Detect which cell encompasses the target text, then output its (x, y) center coordinate. 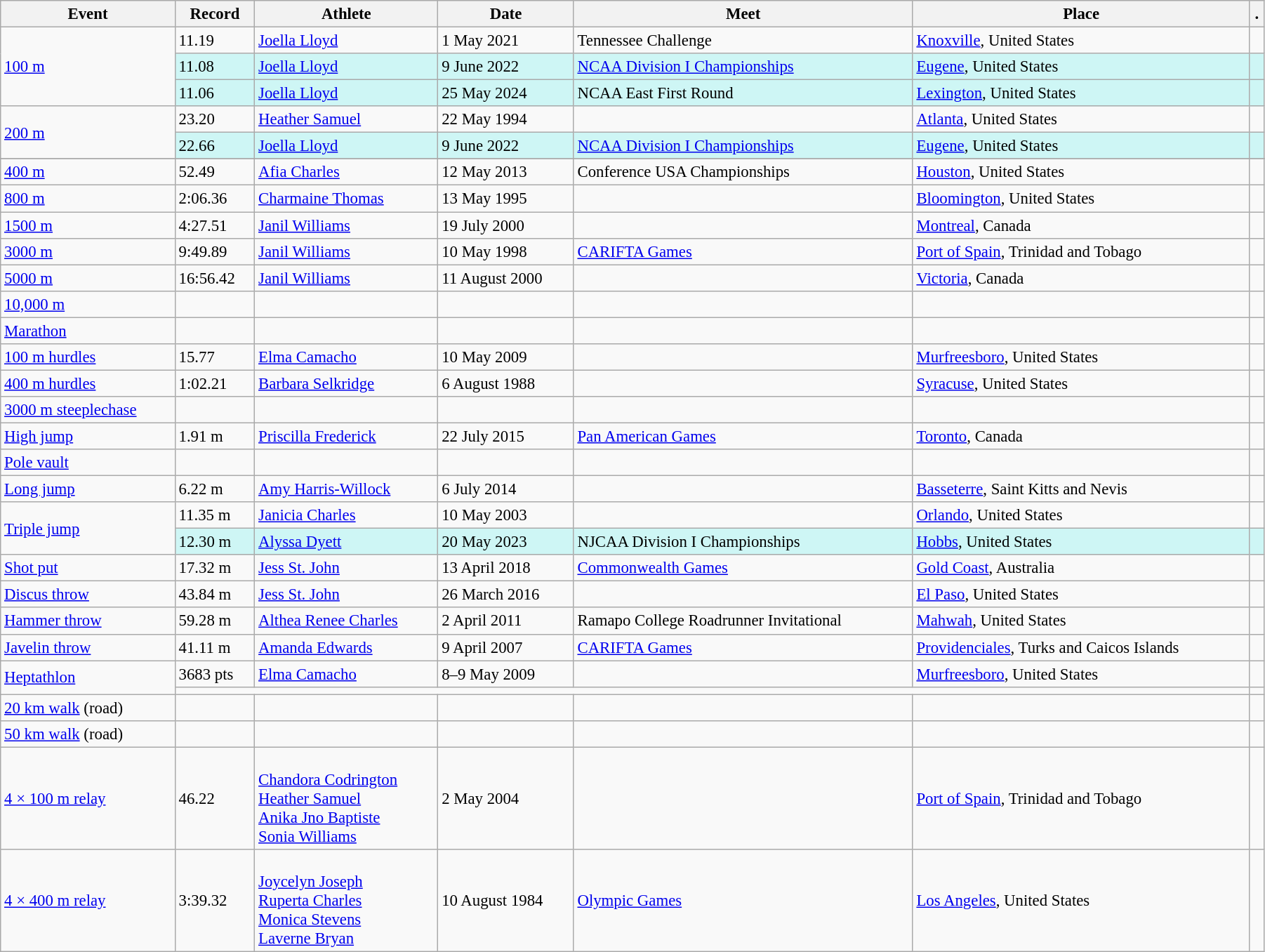
Alyssa Dyett (347, 542)
Amy Harris-Willock (347, 489)
Providenciales, Turks and Caicos Islands (1081, 647)
1.91 m (215, 436)
Hobbs, United States (1081, 542)
11 August 2000 (505, 278)
Javelin throw (88, 647)
4:27.51 (215, 225)
Marathon (88, 331)
800 m (88, 199)
Amanda Edwards (347, 647)
20 km walk (road) (88, 708)
Olympic Games (743, 901)
10 August 1984 (505, 901)
10 May 1998 (505, 251)
2 April 2011 (505, 621)
4 × 100 m relay (88, 798)
Gold Coast, Australia (1081, 568)
El Paso, United States (1081, 595)
400 m (88, 172)
15.77 (215, 357)
8–9 May 2009 (505, 674)
5000 m (88, 278)
17.32 m (215, 568)
9:49.89 (215, 251)
11.08 (215, 67)
Afia Charles (347, 172)
Pan American Games (743, 436)
41.11 m (215, 647)
2 May 2004 (505, 798)
Knoxville, United States (1081, 41)
Althea Renee Charles (347, 621)
59.28 m (215, 621)
Heptathlon (88, 677)
13 April 2018 (505, 568)
200 m (88, 132)
Joycelyn JosephRuperta CharlesMonica StevensLaverne Bryan (347, 901)
Shot put (88, 568)
Commonwealth Games (743, 568)
22 July 2015 (505, 436)
Priscilla Frederick (347, 436)
2:06.36 (215, 199)
13 May 1995 (505, 199)
Discus throw (88, 595)
Ramapo College Roadrunner Invitational (743, 621)
3000 m steeplechase (88, 410)
Basseterre, Saint Kitts and Nevis (1081, 489)
100 m hurdles (88, 357)
Heather Samuel (347, 119)
Chandora CodringtonHeather SamuelAnika Jno BaptisteSonia Williams (347, 798)
25 May 2024 (505, 93)
22 May 1994 (505, 119)
11.06 (215, 93)
Record (215, 14)
1:02.21 (215, 383)
Atlanta, United States (1081, 119)
High jump (88, 436)
10 May 2003 (505, 515)
3000 m (88, 251)
3683 pts (215, 674)
Place (1081, 14)
Syracuse, United States (1081, 383)
Hammer throw (88, 621)
43.84 m (215, 595)
12.30 m (215, 542)
Event (88, 14)
Victoria, Canada (1081, 278)
100 m (88, 67)
. (1257, 14)
12 May 2013 (505, 172)
Long jump (88, 489)
Triple jump (88, 528)
Los Angeles, United States (1081, 901)
Toronto, Canada (1081, 436)
50 km walk (road) (88, 734)
20 May 2023 (505, 542)
11.35 m (215, 515)
Charmaine Thomas (347, 199)
16:56.42 (215, 278)
Meet (743, 14)
Houston, United States (1081, 172)
Janicia Charles (347, 515)
Montreal, Canada (1081, 225)
Barbara Selkridge (347, 383)
4 × 400 m relay (88, 901)
10 May 2009 (505, 357)
46.22 (215, 798)
19 July 2000 (505, 225)
Mahwah, United States (1081, 621)
Tennessee Challenge (743, 41)
6.22 m (215, 489)
Athlete (347, 14)
Conference USA Championships (743, 172)
26 March 2016 (505, 595)
3:39.32 (215, 901)
9 April 2007 (505, 647)
Pole vault (88, 463)
1 May 2021 (505, 41)
52.49 (215, 172)
1500 m (88, 225)
Bloomington, United States (1081, 199)
NJCAA Division I Championships (743, 542)
23.20 (215, 119)
Orlando, United States (1081, 515)
10,000 m (88, 304)
11.19 (215, 41)
400 m hurdles (88, 383)
22.66 (215, 146)
Date (505, 14)
6 July 2014 (505, 489)
Lexington, United States (1081, 93)
NCAA East First Round (743, 93)
6 August 1988 (505, 383)
